Find where the given text appears and provide that cell's center as (X, Y) coordinate. 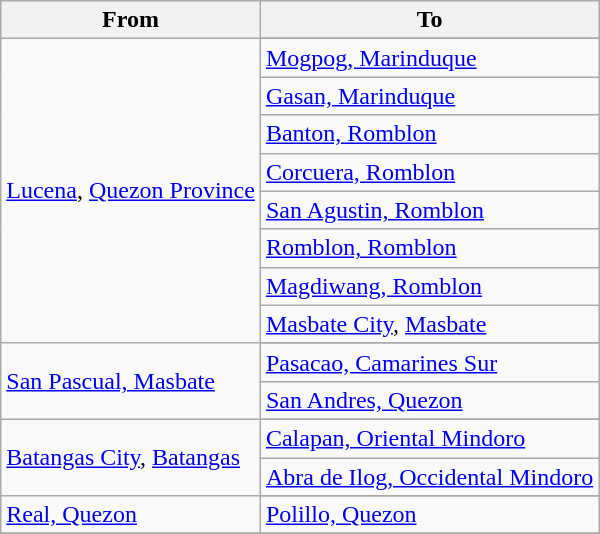
Calapan, Oriental Mindoro (429, 438)
Pasacao, Camarines Sur (429, 362)
Gasan, Marinduque (429, 96)
Magdiwang, Romblon (429, 286)
Romblon, Romblon (429, 248)
Abra de Ilog, Occidental Mindoro (429, 477)
Batangas City, Batangas (131, 457)
Real, Quezon (131, 515)
From (131, 20)
Mogpog, Marinduque (429, 58)
Banton, Romblon (429, 134)
Polillo, Quezon (429, 515)
San Agustin, Romblon (429, 210)
Masbate City, Masbate (429, 324)
Corcuera, Romblon (429, 172)
Lucena, Quezon Province (131, 191)
To (429, 20)
San Andres, Quezon (429, 400)
San Pascual, Masbate (131, 381)
